Return the (X, Y) coordinate for the center point of the cell that contains the specified text.  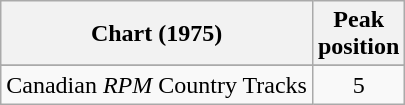
5 (358, 85)
Chart (1975) (157, 34)
Canadian RPM Country Tracks (157, 85)
Peakposition (358, 34)
